For the text-containing cell, return its midpoint in [X, Y] coordinate format. 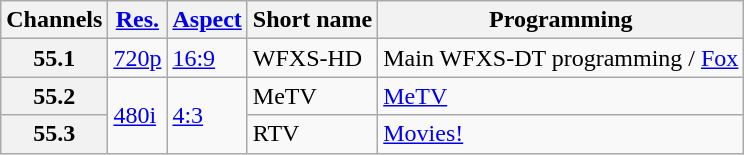
55.3 [54, 134]
Main WFXS-DT programming / Fox [561, 58]
Res. [138, 20]
Programming [561, 20]
Aspect [207, 20]
RTV [312, 134]
Short name [312, 20]
55.2 [54, 96]
55.1 [54, 58]
WFXS-HD [312, 58]
16:9 [207, 58]
480i [138, 115]
4:3 [207, 115]
720p [138, 58]
Movies! [561, 134]
Channels [54, 20]
